Provide the (x, y) coordinate of the cell's center where the given text is located.  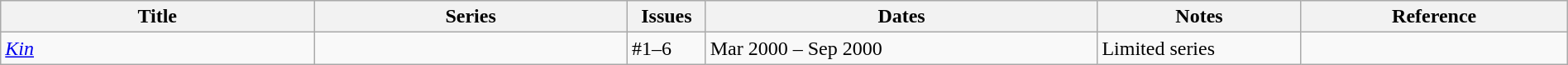
Kin (157, 48)
Series (471, 17)
Title (157, 17)
#1–6 (667, 48)
Reference (1434, 17)
Limited series (1199, 48)
Mar 2000 – Sep 2000 (901, 48)
Dates (901, 17)
Issues (667, 17)
Notes (1199, 17)
